Find where the given text appears and provide that cell's center as (X, Y) coordinate. 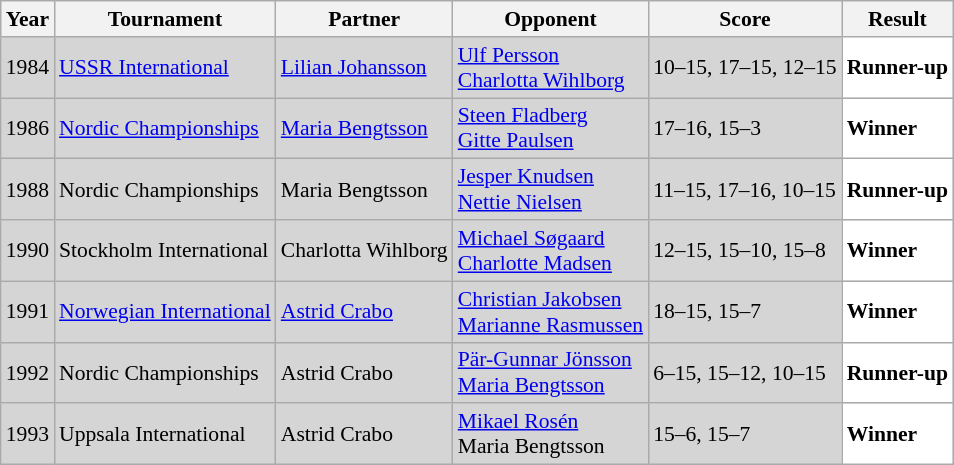
Stockholm International (165, 250)
1984 (28, 68)
1990 (28, 250)
Norwegian International (165, 312)
1986 (28, 128)
1992 (28, 372)
Christian Jakobsen Marianne Rasmussen (550, 312)
Mikael Rosén Maria Bengtsson (550, 434)
15–6, 15–7 (745, 434)
Jesper Knudsen Nettie Nielsen (550, 190)
18–15, 15–7 (745, 312)
17–16, 15–3 (745, 128)
USSR International (165, 68)
Tournament (165, 19)
Steen Fladberg Gitte Paulsen (550, 128)
Year (28, 19)
Opponent (550, 19)
10–15, 17–15, 12–15 (745, 68)
6–15, 15–12, 10–15 (745, 372)
Ulf Persson Charlotta Wihlborg (550, 68)
1988 (28, 190)
Charlotta Wihlborg (364, 250)
Michael Søgaard Charlotte Madsen (550, 250)
Score (745, 19)
Pär-Gunnar Jönsson Maria Bengtsson (550, 372)
11–15, 17–16, 10–15 (745, 190)
1993 (28, 434)
1991 (28, 312)
Lilian Johansson (364, 68)
12–15, 15–10, 15–8 (745, 250)
Partner (364, 19)
Result (898, 19)
Uppsala International (165, 434)
